Pinpoint the cell where the given text exists, returning its [X, Y] midpoint coordinate. 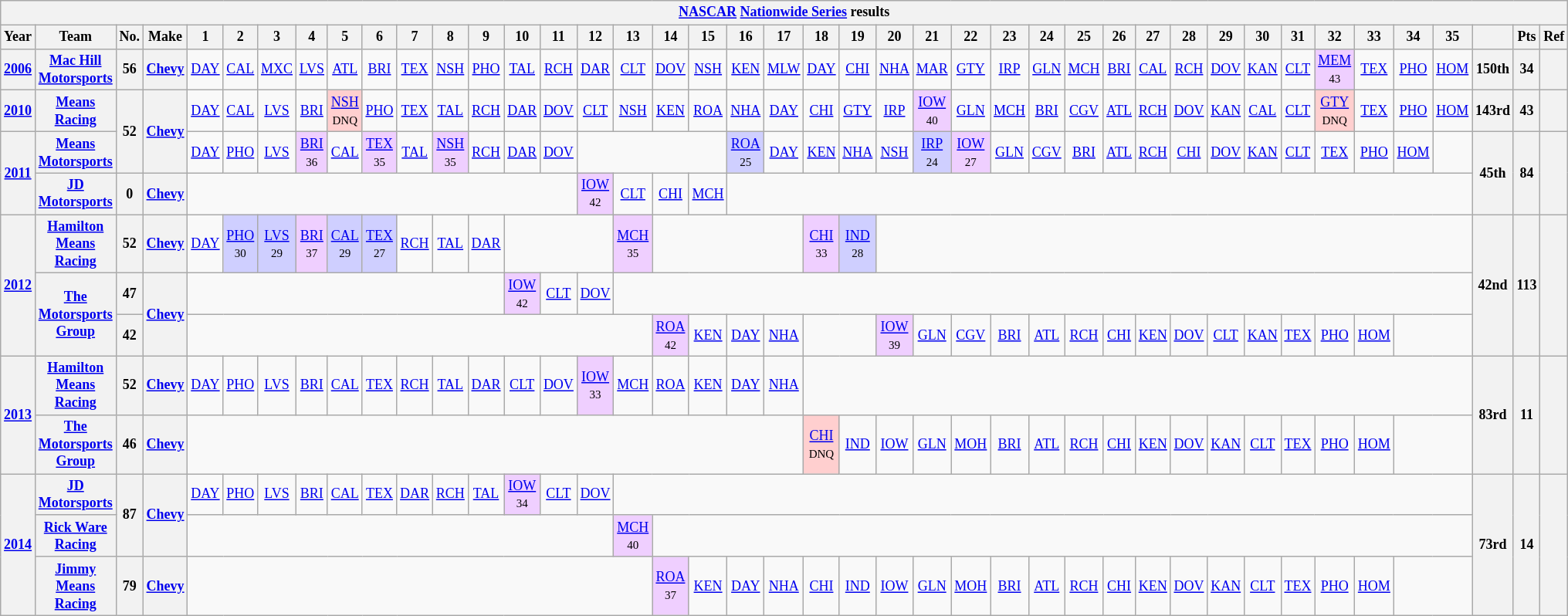
2014 [19, 545]
30 [1262, 37]
73rd [1493, 545]
10 [522, 37]
143rd [1493, 111]
33 [1374, 37]
MXC [277, 69]
32 [1335, 37]
Year [19, 37]
MAR [932, 69]
1 [205, 37]
CHIDNQ [821, 444]
GTYDNQ [1335, 111]
21 [932, 37]
IRP24 [932, 152]
ROA37 [671, 586]
18 [821, 37]
TEX27 [380, 244]
6 [380, 37]
MEM43 [1335, 69]
MCH35 [633, 244]
Means Motorsports [76, 152]
IOW40 [932, 111]
Mac Hill Motorsports [76, 69]
42 [130, 336]
87 [130, 516]
CHI33 [821, 244]
IOW27 [971, 152]
12 [595, 37]
7 [415, 37]
23 [1010, 37]
Rick Ware Racing [76, 536]
29 [1226, 37]
NSH35 [450, 152]
Pts [1527, 37]
27 [1153, 37]
CAL29 [344, 244]
31 [1298, 37]
MCH40 [633, 536]
20 [895, 37]
24 [1047, 37]
150th [1493, 69]
IOW39 [895, 336]
22 [971, 37]
79 [130, 586]
BRI36 [312, 152]
2010 [19, 111]
16 [746, 37]
2012 [19, 286]
25 [1084, 37]
MLW [784, 69]
17 [784, 37]
3 [277, 37]
Team [76, 37]
8 [450, 37]
42nd [1493, 286]
NASCAR Nationwide Series results [784, 12]
46 [130, 444]
56 [130, 69]
BRI37 [312, 244]
83rd [1493, 415]
84 [1527, 173]
13 [633, 37]
47 [130, 294]
26 [1119, 37]
28 [1189, 37]
PHO30 [241, 244]
2011 [19, 173]
ROA42 [671, 336]
ROA25 [746, 152]
IND28 [858, 244]
Ref [1554, 37]
15 [708, 37]
LVS29 [277, 244]
2 [241, 37]
Make [165, 37]
Means Racing [76, 111]
2013 [19, 415]
19 [858, 37]
43 [1527, 111]
4 [312, 37]
35 [1453, 37]
Jimmy Means Racing [76, 586]
TEX35 [380, 152]
IOW33 [595, 385]
0 [130, 194]
2006 [19, 69]
NSHDNQ [344, 111]
9 [486, 37]
No. [130, 37]
5 [344, 37]
113 [1527, 286]
45th [1493, 173]
IOW34 [522, 495]
